Find where the given text appears and provide that cell's center as [x, y] coordinate. 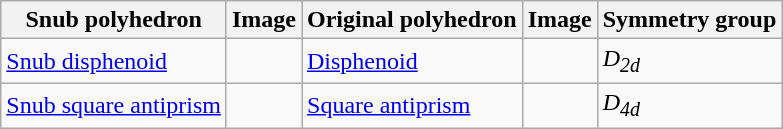
Square antiprism [412, 105]
D4d [690, 105]
Snub square antiprism [114, 105]
Original polyhedron [412, 20]
Symmetry group [690, 20]
D2d [690, 61]
Snub disphenoid [114, 61]
Disphenoid [412, 61]
Snub polyhedron [114, 20]
